Capture the cell that displays the provided text and extract its (x, y) central coordinate. 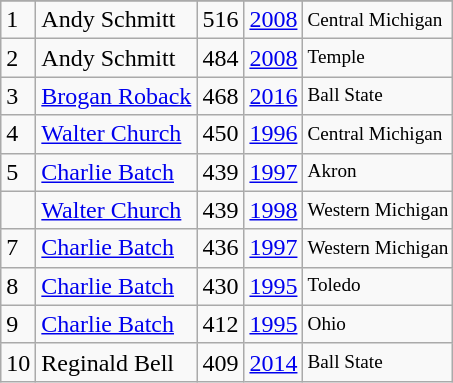
10 (18, 362)
484 (220, 58)
1996 (274, 134)
Brogan Roback (116, 96)
8 (18, 286)
Toledo (378, 286)
9 (18, 324)
1 (18, 20)
450 (220, 134)
516 (220, 20)
4 (18, 134)
468 (220, 96)
Reginald Bell (116, 362)
2 (18, 58)
1998 (274, 210)
7 (18, 248)
430 (220, 286)
3 (18, 96)
412 (220, 324)
2014 (274, 362)
436 (220, 248)
Akron (378, 172)
409 (220, 362)
Ohio (378, 324)
2016 (274, 96)
5 (18, 172)
Temple (378, 58)
